For the text-containing cell, return its midpoint in [x, y] coordinate format. 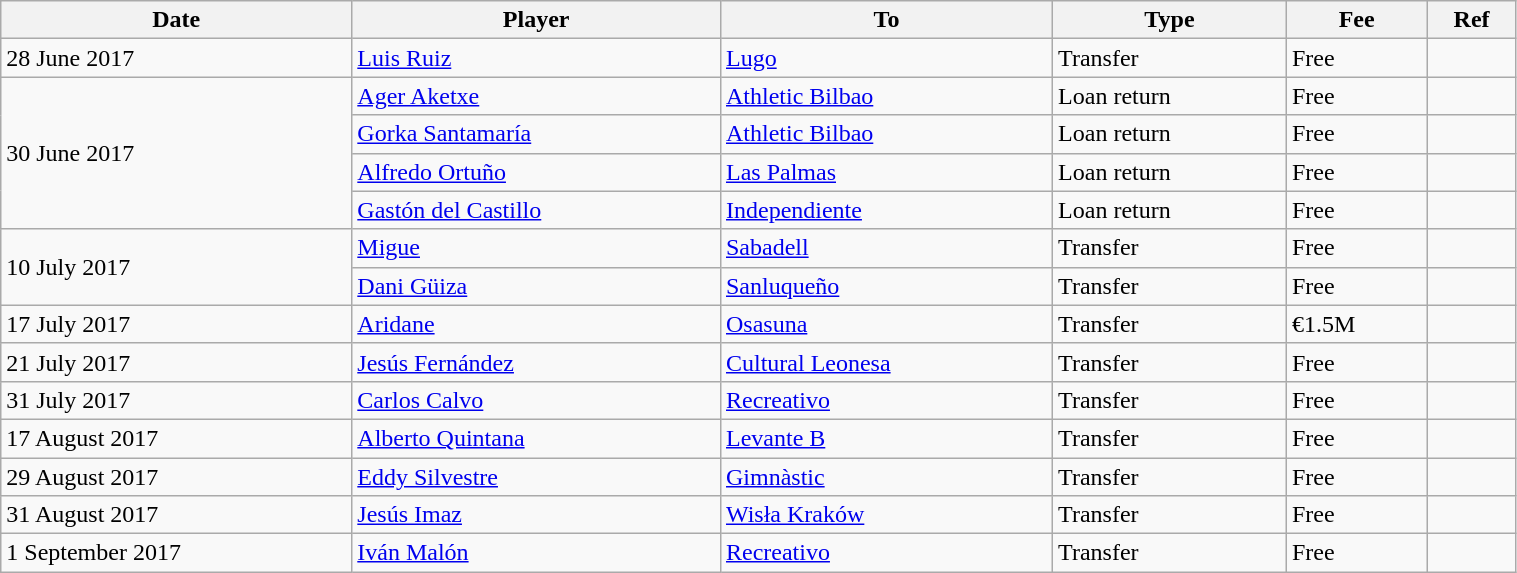
Iván Malón [536, 553]
Cultural Leonesa [886, 362]
31 July 2017 [176, 400]
Ager Aketxe [536, 96]
Jesús Fernández [536, 362]
Dani Güiza [536, 286]
Date [176, 20]
Alberto Quintana [536, 438]
31 August 2017 [176, 515]
28 June 2017 [176, 58]
Gastón del Castillo [536, 210]
21 July 2017 [176, 362]
Gimnàstic [886, 477]
Independiente [886, 210]
€1.5M [1356, 324]
Lugo [886, 58]
Aridane [536, 324]
Las Palmas [886, 172]
Wisła Kraków [886, 515]
Sanluqueño [886, 286]
1 September 2017 [176, 553]
Fee [1356, 20]
Eddy Silvestre [536, 477]
Luis Ruiz [536, 58]
Migue [536, 248]
29 August 2017 [176, 477]
Jesús Imaz [536, 515]
Carlos Calvo [536, 400]
Alfredo Ortuño [536, 172]
10 July 2017 [176, 267]
Ref [1472, 20]
17 August 2017 [176, 438]
Osasuna [886, 324]
Levante B [886, 438]
30 June 2017 [176, 153]
To [886, 20]
Sabadell [886, 248]
17 July 2017 [176, 324]
Type [1170, 20]
Player [536, 20]
Gorka Santamaría [536, 134]
